Determine the (X, Y) coordinate at the center of the cell enclosing the given text.  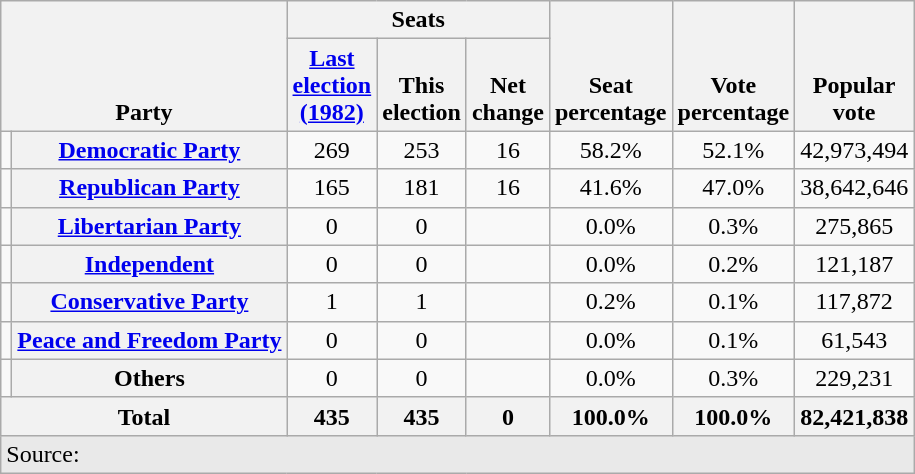
Others (150, 378)
253 (422, 150)
Libertarian Party (150, 226)
38,642,646 (854, 188)
Independent (150, 264)
58.2% (610, 150)
Votepercentage (734, 66)
82,421,838 (854, 416)
Conservative Party (150, 302)
Party (144, 66)
Lastelection(1982) (332, 85)
181 (422, 188)
Republican Party (150, 188)
41.6% (610, 188)
269 (332, 150)
47.0% (734, 188)
Netchange (508, 85)
Seatpercentage (610, 66)
121,187 (854, 264)
117,872 (854, 302)
42,973,494 (854, 150)
61,543 (854, 340)
229,231 (854, 378)
Thiselection (422, 85)
Peace and Freedom Party (150, 340)
Source: (458, 454)
52.1% (734, 150)
275,865 (854, 226)
Seats (418, 20)
Popularvote (854, 66)
165 (332, 188)
Total (144, 416)
Democratic Party (150, 150)
